Extract the [x, y] coordinate from the center of the cell holding the provided text.  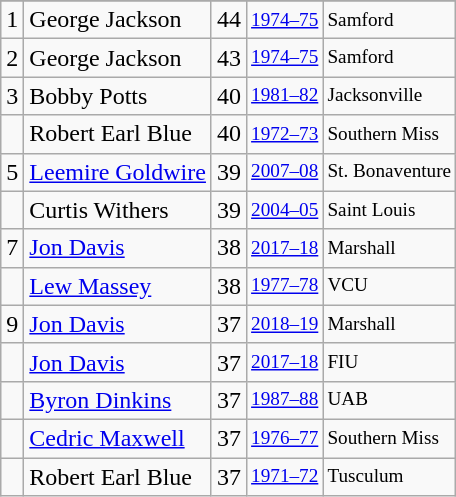
1987–88 [285, 400]
5 [12, 172]
3 [12, 96]
1981–82 [285, 96]
9 [12, 324]
1977–78 [285, 286]
UAB [390, 400]
Leemire Goldwire [118, 172]
43 [228, 58]
Cedric Maxwell [118, 438]
2018–19 [285, 324]
Tusculum [390, 477]
Curtis Withers [118, 210]
Saint Louis [390, 210]
2007–08 [285, 172]
7 [12, 248]
1976–77 [285, 438]
FIU [390, 362]
Lew Massey [118, 286]
2004–05 [285, 210]
1972–73 [285, 134]
2 [12, 58]
Jacksonville [390, 96]
1971–72 [285, 477]
44 [228, 20]
VCU [390, 286]
1 [12, 20]
Byron Dinkins [118, 400]
St. Bonaventure [390, 172]
Bobby Potts [118, 96]
